Determine the [X, Y] coordinate at the center of the cell enclosing the given text.  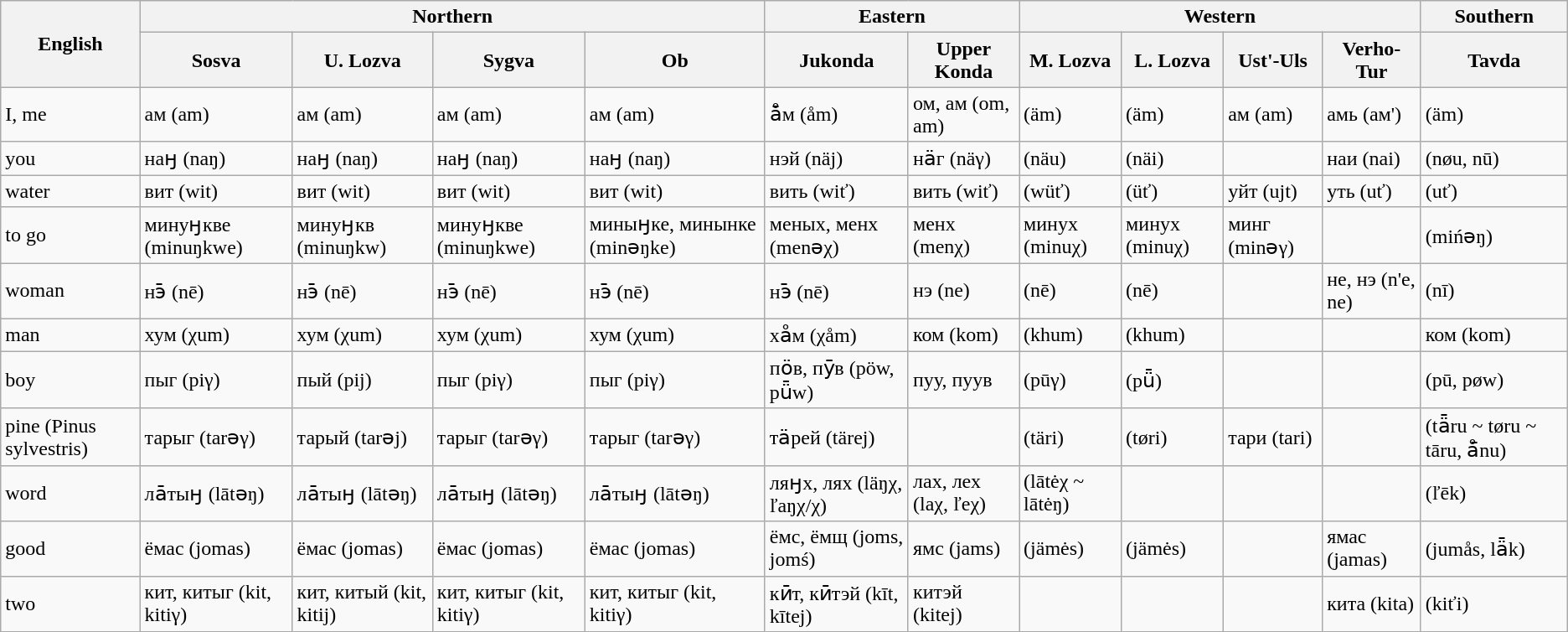
пуу, пуув [963, 380]
boy [70, 380]
а̊̄м (åm) [836, 114]
Upper Konda [963, 60]
(tǟru ~ tøru ~ tāru, å̄nu) [1494, 437]
two [70, 604]
Ust'-Uls [1273, 60]
Western [1220, 17]
(lātėχ ~ lātėŋ) [1070, 493]
Tavda [1494, 60]
Verho-Tur [1372, 60]
кита (kita) [1372, 604]
M. Lozva [1070, 60]
наи (nai) [1372, 158]
Northern [452, 17]
word [70, 493]
пый (pij) [362, 380]
(nøu, nū) [1494, 158]
U. Lozva [362, 60]
good [70, 548]
пӧв, пӱ̄в (pöw, pǖw) [836, 380]
ом, ам (om, am) [963, 114]
(tøri) [1173, 437]
(nī) [1494, 292]
уть (uť) [1372, 190]
water [70, 190]
(wüť) [1070, 190]
тари (tari) [1273, 437]
Ob [675, 60]
амь (ам') [1372, 114]
(uť) [1494, 190]
(täri) [1070, 437]
менх (menχ) [963, 236]
(ľēk) [1494, 493]
(näi) [1173, 158]
(kiťi) [1494, 604]
English [70, 44]
ямс (jams) [963, 548]
нӓг (näγ) [963, 158]
Sosva [216, 60]
уйт (ujt) [1273, 190]
woman [70, 292]
тарый (tarəj) [362, 437]
ёмс, ёмщ (joms, jomś) [836, 548]
нэй (näj) [836, 158]
(pūγ) [1070, 380]
L. Lozva [1173, 60]
(üť) [1173, 190]
(mińəŋ) [1494, 236]
pine (Pinus sylvestris) [70, 437]
кӣт, кӣтэй (kīt, kītej) [836, 604]
you [70, 158]
I, me [70, 114]
(näu) [1070, 158]
миныӈке, минынке (minəŋke) [675, 236]
тӓрей (tärej) [836, 437]
ямас (jamas) [1372, 548]
(pū, pøw) [1494, 380]
(pǖ) [1173, 380]
(jumås, lǟk) [1494, 548]
Southern [1494, 17]
не, нэ (n'e, ne) [1372, 292]
китэй (kitej) [963, 604]
ляӈх, лях (läŋχ, ľaŋχ/χ) [836, 493]
лах, лех (laχ, ľeχ) [963, 493]
Sygva [508, 60]
Jukonda [836, 60]
меных, менх (menəχ) [836, 236]
минг (minəγ) [1273, 236]
to go [70, 236]
man [70, 335]
минуӈкв (minuŋkw) [362, 236]
кит, китый (kit, kitij) [362, 604]
нэ (ne) [963, 292]
ха̊м (χåm) [836, 335]
Eastern [891, 17]
